For the text-containing cell, return its midpoint in [X, Y] coordinate format. 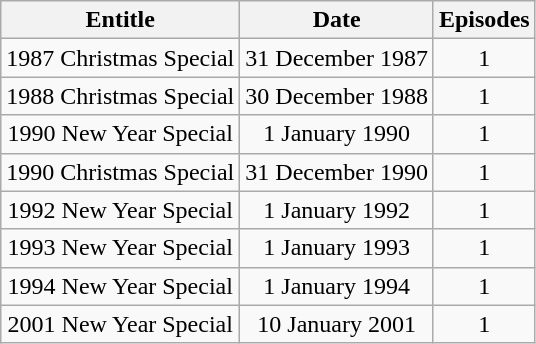
1988 Christmas Special [120, 96]
1990 Christmas Special [120, 172]
1 January 1990 [337, 134]
1990 New Year Special [120, 134]
1994 New Year Special [120, 286]
Date [337, 20]
Episodes [484, 20]
30 December 1988 [337, 96]
1 January 1994 [337, 286]
1 January 1993 [337, 248]
31 December 1990 [337, 172]
1987 Christmas Special [120, 58]
2001 New Year Special [120, 324]
Entitle [120, 20]
1992 New Year Special [120, 210]
1993 New Year Special [120, 248]
1 January 1992 [337, 210]
31 December 1987 [337, 58]
10 January 2001 [337, 324]
